Pinpoint the cell where the given text exists, returning its (x, y) midpoint coordinate. 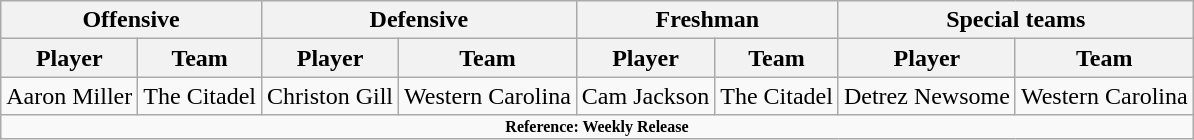
Christon Gill (330, 96)
Defensive (418, 20)
Freshman (707, 20)
Special teams (1016, 20)
Aaron Miller (70, 96)
Detrez Newsome (926, 96)
Offensive (132, 20)
Reference: Weekly Release (597, 127)
Cam Jackson (645, 96)
